Extract the [x, y] coordinate from the center of the cell holding the provided text.  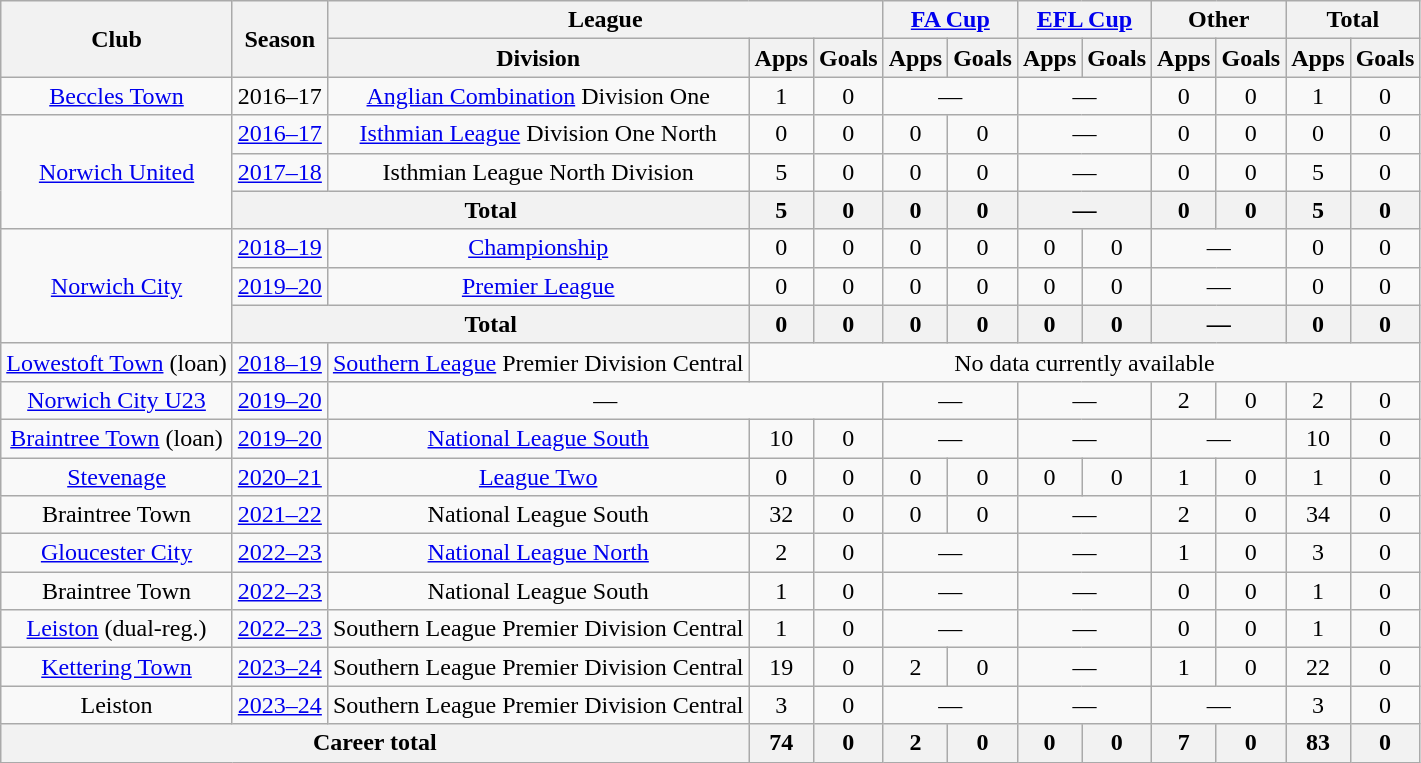
Club [117, 39]
32 [781, 515]
Norwich City U23 [117, 400]
Division [538, 58]
No data currently available [1084, 362]
Braintree Town (loan) [117, 438]
Norwich City [117, 286]
34 [1318, 515]
Gloucester City [117, 553]
Other [1219, 20]
Career total [375, 743]
Beccles Town [117, 96]
74 [781, 743]
Anglian Combination Division One [538, 96]
National League North [538, 553]
Premier League [538, 286]
83 [1318, 743]
League [605, 20]
7 [1184, 743]
Kettering Town [117, 667]
FA Cup [950, 20]
2020–21 [280, 477]
2017–18 [280, 172]
19 [781, 667]
Season [280, 39]
EFL Cup [1084, 20]
Lowestoft Town (loan) [117, 362]
Norwich United [117, 172]
Isthmian League North Division [538, 172]
League Two [538, 477]
Leiston (dual-reg.) [117, 629]
22 [1318, 667]
Championship [538, 248]
Leiston [117, 705]
Stevenage [117, 477]
Isthmian League Division One North [538, 134]
2021–22 [280, 515]
